Pinpoint the cell where the given text exists, returning its [X, Y] midpoint coordinate. 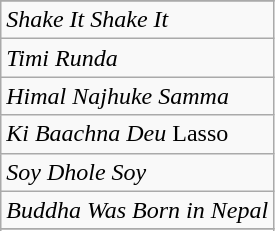
Shake It Shake It [138, 20]
Soy Dhole Soy [138, 172]
Timi Runda [138, 58]
Ki Baachna Deu Lasso [138, 134]
Buddha Was Born in Nepal [138, 210]
Himal Najhuke Samma [138, 96]
